Determine the [x, y] coordinate at the center of the cell enclosing the given text.  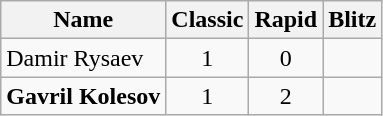
Blitz [352, 20]
Classic [208, 20]
0 [286, 58]
Name [84, 20]
Rapid [286, 20]
Damir Rysaev [84, 58]
2 [286, 96]
Gavril Kolesov [84, 96]
